From the cell containing the given text, extract its center point as (X, Y) coordinate. 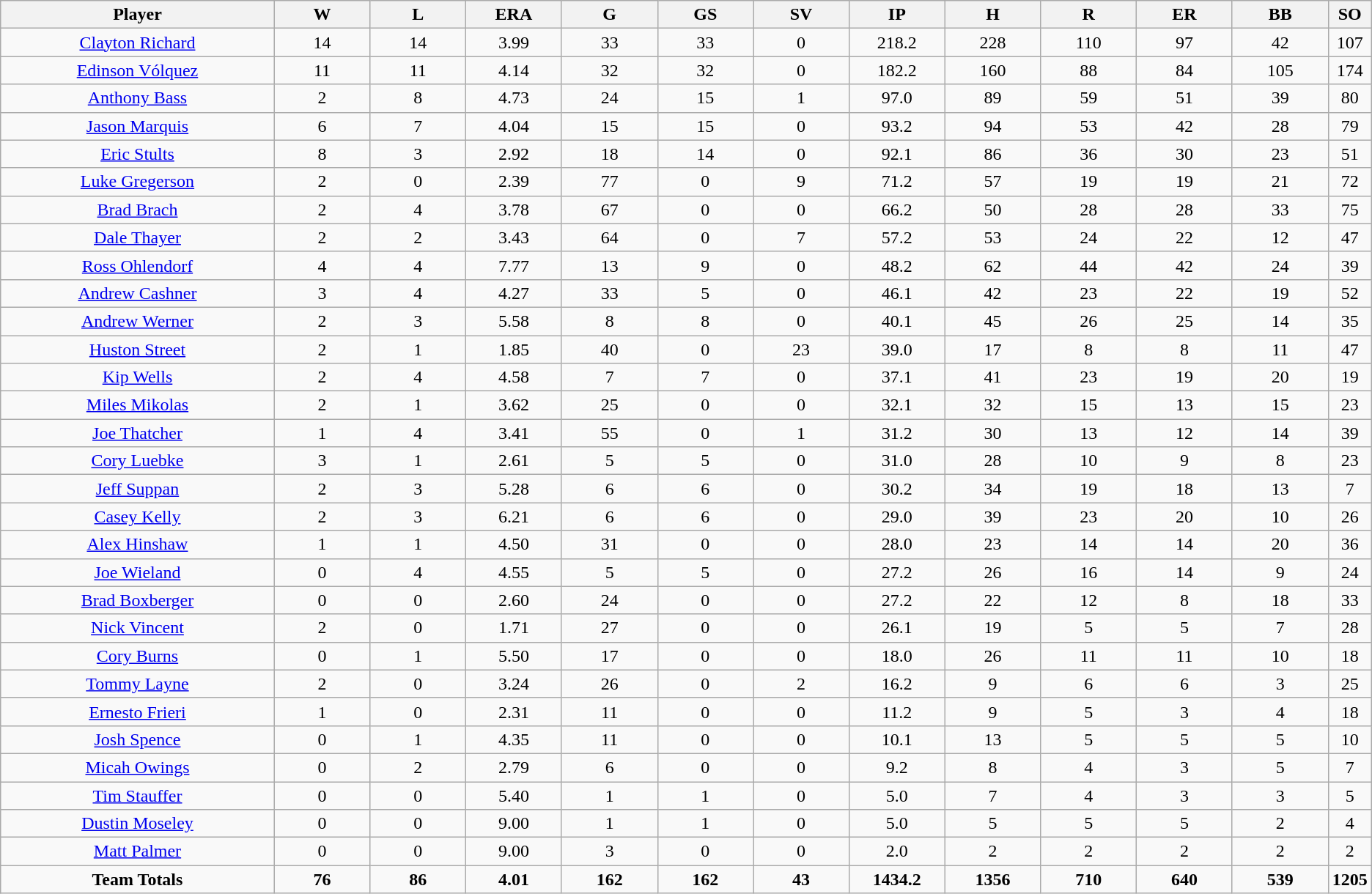
1.71 (514, 628)
1.85 (514, 350)
3.78 (514, 210)
Josh Spence (138, 739)
18.0 (897, 656)
93.2 (897, 126)
Dustin Moseley (138, 824)
41 (992, 377)
77 (610, 182)
Player (138, 15)
710 (1089, 879)
46.1 (897, 293)
97.0 (897, 98)
Casey Kelly (138, 517)
Andrew Werner (138, 321)
105 (1280, 70)
57.2 (897, 237)
7.77 (514, 265)
R (1089, 15)
Cory Burns (138, 656)
64 (610, 237)
4.04 (514, 126)
4.27 (514, 293)
2.61 (514, 461)
26.1 (897, 628)
79 (1350, 126)
4.14 (514, 70)
Edinson Vólquez (138, 70)
4.73 (514, 98)
9.2 (897, 767)
59 (1089, 98)
52 (1350, 293)
4.55 (514, 572)
97 (1184, 43)
SO (1350, 15)
3.99 (514, 43)
6.21 (514, 517)
16 (1089, 572)
32.1 (897, 405)
ER (1184, 15)
Ernesto Frieri (138, 712)
Matt Palmer (138, 851)
66.2 (897, 210)
Brad Boxberger (138, 600)
1356 (992, 879)
5.40 (514, 795)
Miles Mikolas (138, 405)
55 (610, 433)
GS (705, 15)
Huston Street (138, 350)
35 (1350, 321)
Brad Brach (138, 210)
72 (1350, 182)
Team Totals (138, 879)
Joe Thatcher (138, 433)
57 (992, 182)
37.1 (897, 377)
4.58 (514, 377)
31 (610, 544)
Dale Thayer (138, 237)
Joe Wieland (138, 572)
80 (1350, 98)
L (418, 15)
5.58 (514, 321)
IP (897, 15)
31.2 (897, 433)
SV (802, 15)
30.2 (897, 489)
3.62 (514, 405)
84 (1184, 70)
Anthony Bass (138, 98)
640 (1184, 879)
ERA (514, 15)
BB (1280, 15)
88 (1089, 70)
Jason Marquis (138, 126)
H (992, 15)
11.2 (897, 712)
228 (992, 43)
Clayton Richard (138, 43)
2.60 (514, 600)
Nick Vincent (138, 628)
4.50 (514, 544)
G (610, 15)
50 (992, 210)
29.0 (897, 517)
94 (992, 126)
40 (610, 350)
539 (1280, 879)
174 (1350, 70)
39.0 (897, 350)
10.1 (897, 739)
31.0 (897, 461)
2.0 (897, 851)
67 (610, 210)
4.35 (514, 739)
Cory Luebke (138, 461)
76 (322, 879)
Alex Hinshaw (138, 544)
1434.2 (897, 879)
Andrew Cashner (138, 293)
62 (992, 265)
218.2 (897, 43)
5.28 (514, 489)
45 (992, 321)
160 (992, 70)
3.24 (514, 684)
34 (992, 489)
Luke Gregerson (138, 182)
40.1 (897, 321)
71.2 (897, 182)
1205 (1350, 879)
44 (1089, 265)
Eric Stults (138, 154)
Tommy Layne (138, 684)
5.50 (514, 656)
Kip Wells (138, 377)
16.2 (897, 684)
48.2 (897, 265)
2.79 (514, 767)
27 (610, 628)
28.0 (897, 544)
43 (802, 879)
21 (1280, 182)
4.01 (514, 879)
2.31 (514, 712)
110 (1089, 43)
Ross Ohlendorf (138, 265)
3.41 (514, 433)
75 (1350, 210)
2.39 (514, 182)
Jeff Suppan (138, 489)
92.1 (897, 154)
107 (1350, 43)
Tim Stauffer (138, 795)
3.43 (514, 237)
89 (992, 98)
Micah Owings (138, 767)
182.2 (897, 70)
2.92 (514, 154)
W (322, 15)
